Identify which cell holds the provided text, then report its (X, Y) central coordinate. 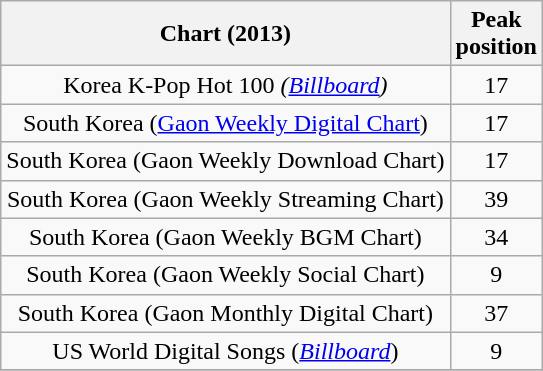
39 (496, 199)
South Korea (Gaon Weekly BGM Chart) (226, 237)
37 (496, 313)
34 (496, 237)
Peakposition (496, 34)
South Korea (Gaon Monthly Digital Chart) (226, 313)
US World Digital Songs (Billboard) (226, 351)
South Korea (Gaon Weekly Social Chart) (226, 275)
South Korea (Gaon Weekly Download Chart) (226, 161)
Korea K-Pop Hot 100 (Billboard) (226, 85)
South Korea (Gaon Weekly Digital Chart) (226, 123)
Chart (2013) (226, 34)
South Korea (Gaon Weekly Streaming Chart) (226, 199)
